Provide the (x, y) coordinate of the cell's center where the given text is located.  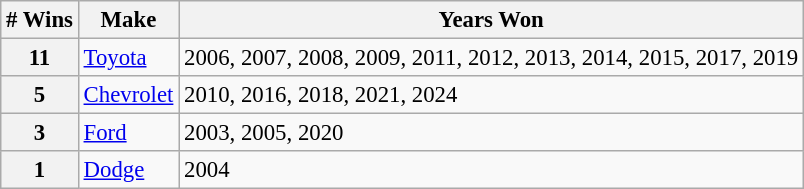
3 (40, 133)
5 (40, 95)
2006, 2007, 2008, 2009, 2011, 2012, 2013, 2014, 2015, 2017, 2019 (492, 58)
2010, 2016, 2018, 2021, 2024 (492, 95)
2004 (492, 170)
Chevrolet (128, 95)
11 (40, 58)
Years Won (492, 20)
Make (128, 20)
# Wins (40, 20)
Toyota (128, 58)
1 (40, 170)
Ford (128, 133)
2003, 2005, 2020 (492, 133)
Dodge (128, 170)
